Return the [x, y] coordinate for the center point of the cell that contains the specified text.  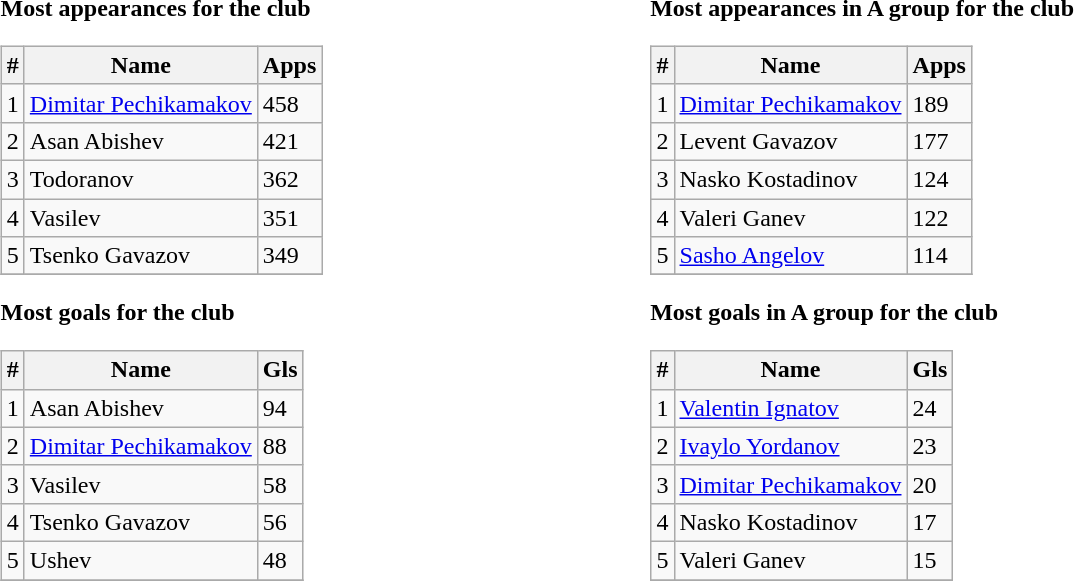
17 [930, 522]
58 [280, 484]
23 [930, 446]
Todoranov [140, 179]
20 [930, 484]
421 [289, 141]
94 [280, 408]
124 [939, 179]
24 [930, 408]
351 [289, 217]
56 [280, 522]
177 [939, 141]
Sasho Angelov [790, 256]
114 [939, 256]
Valentin Ignatov [790, 408]
458 [289, 103]
15 [930, 560]
349 [289, 256]
362 [289, 179]
Ushev [140, 560]
Levent Gavazov [790, 141]
48 [280, 560]
189 [939, 103]
88 [280, 446]
122 [939, 217]
Ivaylo Yordanov [790, 446]
